Pinpoint the cell where the given text exists, returning its (x, y) midpoint coordinate. 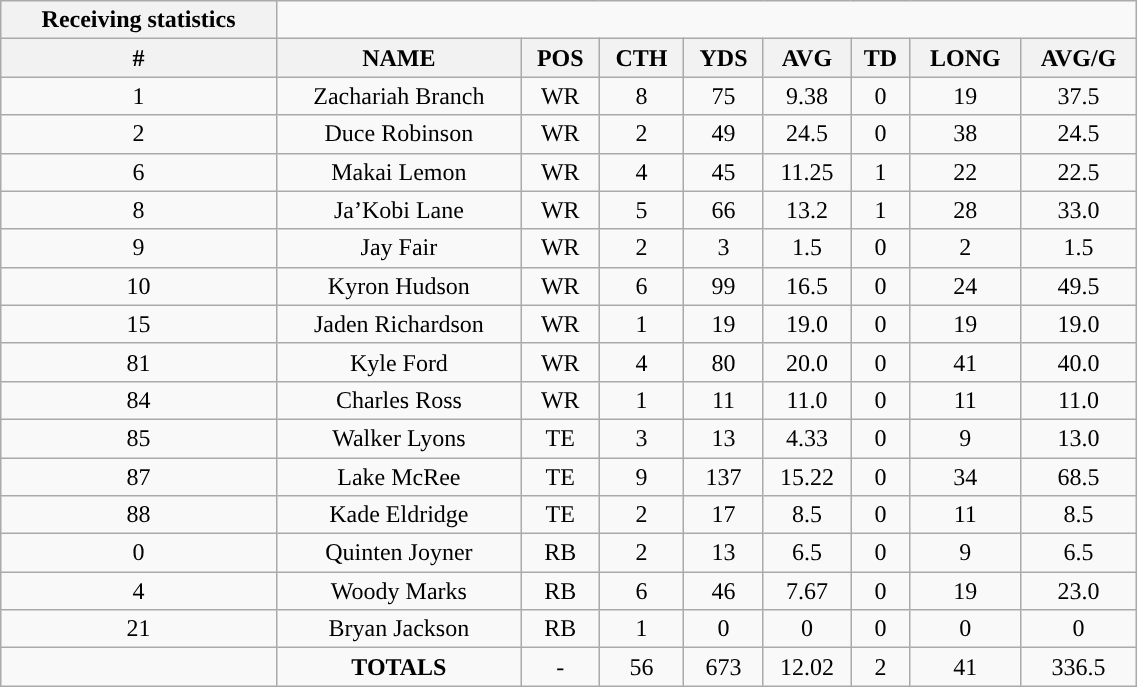
12.02 (806, 667)
11.25 (806, 172)
80 (724, 362)
49 (724, 134)
10 (139, 286)
Receiving statistics (139, 20)
YDS (724, 58)
TOTALS (398, 667)
137 (724, 477)
NAME (398, 58)
Charles Ross (398, 400)
Lake McRee (398, 477)
40.0 (1078, 362)
85 (139, 438)
- (560, 667)
16.5 (806, 286)
Duce Robinson (398, 134)
38 (965, 134)
13.0 (1078, 438)
Jay Fair (398, 248)
Kyle Ford (398, 362)
45 (724, 172)
68.5 (1078, 477)
22.5 (1078, 172)
POS (560, 58)
7.67 (806, 591)
Kade Eldridge (398, 515)
Zachariah Branch (398, 96)
21 (139, 629)
81 (139, 362)
AVG (806, 58)
13.2 (806, 210)
88 (139, 515)
CTH (642, 58)
28 (965, 210)
66 (724, 210)
75 (724, 96)
# (139, 58)
15.22 (806, 477)
Quinten Joyner (398, 553)
87 (139, 477)
46 (724, 591)
LONG (965, 58)
33.0 (1078, 210)
4.33 (806, 438)
49.5 (1078, 286)
56 (642, 667)
673 (724, 667)
336.5 (1078, 667)
Makai Lemon (398, 172)
Woody Marks (398, 591)
17 (724, 515)
AVG/G (1078, 58)
Ja’Kobi Lane (398, 210)
24 (965, 286)
5 (642, 210)
99 (724, 286)
34 (965, 477)
Jaden Richardson (398, 324)
9.38 (806, 96)
20.0 (806, 362)
22 (965, 172)
Kyron Hudson (398, 286)
TD (881, 58)
84 (139, 400)
15 (139, 324)
23.0 (1078, 591)
37.5 (1078, 96)
Walker Lyons (398, 438)
Bryan Jackson (398, 629)
